Output the (X, Y) coordinate of the center of the cell containing the given text.  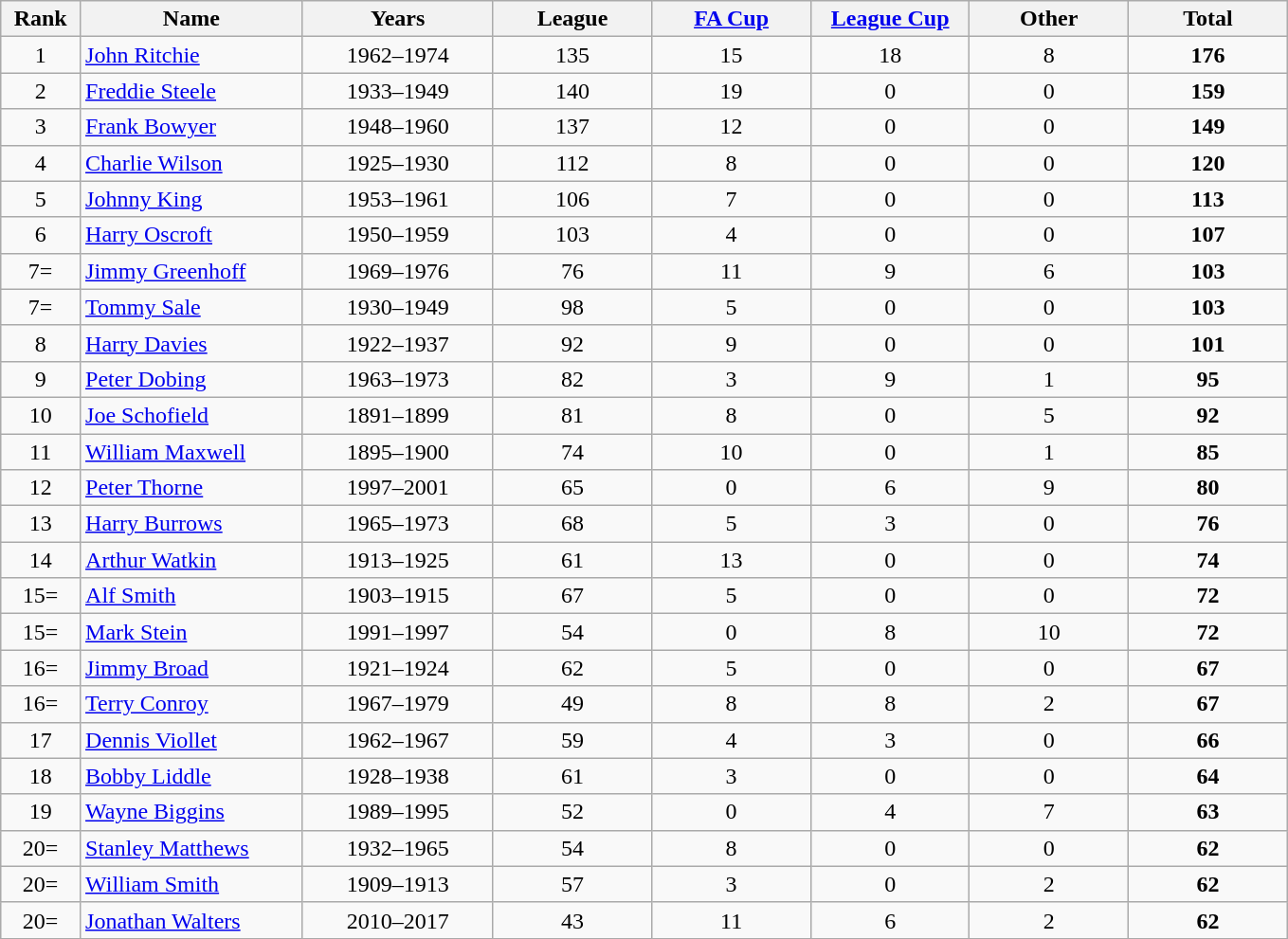
43 (572, 920)
Tommy Sale (191, 307)
Jimmy Greenhoff (191, 271)
League (572, 19)
Bobby Liddle (191, 776)
95 (1208, 379)
85 (1208, 452)
1962–1974 (398, 55)
Frank Bowyer (191, 127)
Peter Thorne (191, 488)
1948–1960 (398, 127)
66 (1208, 740)
137 (572, 127)
William Smith (191, 884)
65 (572, 488)
57 (572, 884)
49 (572, 704)
John Ritchie (191, 55)
120 (1208, 163)
135 (572, 55)
Arthur Watkin (191, 560)
80 (1208, 488)
Jimmy Broad (191, 668)
14 (41, 560)
1932–1965 (398, 848)
Wayne Biggins (191, 812)
Freddie Steele (191, 91)
Charlie Wilson (191, 163)
63 (1208, 812)
Harry Oscroft (191, 235)
2010–2017 (398, 920)
Mark Stein (191, 632)
15 (732, 55)
159 (1208, 91)
Alf Smith (191, 596)
1991–1997 (398, 632)
149 (1208, 127)
112 (572, 163)
League Cup (890, 19)
107 (1208, 235)
Rank (41, 19)
176 (1208, 55)
98 (572, 307)
1921–1924 (398, 668)
1891–1899 (398, 415)
1967–1979 (398, 704)
1997–2001 (398, 488)
Total (1208, 19)
52 (572, 812)
Peter Dobing (191, 379)
Harry Burrows (191, 524)
1933–1949 (398, 91)
Other (1049, 19)
FA Cup (732, 19)
Joe Schofield (191, 415)
Harry Davies (191, 343)
1962–1967 (398, 740)
1953–1961 (398, 199)
Jonathan Walters (191, 920)
1895–1900 (398, 452)
1969–1976 (398, 271)
64 (1208, 776)
1963–1973 (398, 379)
1930–1949 (398, 307)
113 (1208, 199)
82 (572, 379)
1950–1959 (398, 235)
59 (572, 740)
1965–1973 (398, 524)
Dennis Viollet (191, 740)
Terry Conroy (191, 704)
1903–1915 (398, 596)
Years (398, 19)
1989–1995 (398, 812)
68 (572, 524)
1925–1930 (398, 163)
1922–1937 (398, 343)
Name (191, 19)
1928–1938 (398, 776)
1909–1913 (398, 884)
Johnny King (191, 199)
William Maxwell (191, 452)
1913–1925 (398, 560)
140 (572, 91)
17 (41, 740)
101 (1208, 343)
Stanley Matthews (191, 848)
106 (572, 199)
81 (572, 415)
